For the text-containing cell, return its midpoint in (X, Y) coordinate format. 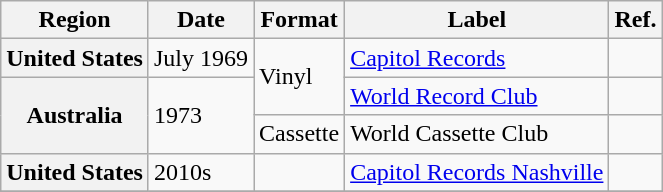
Cassette (300, 134)
Region (75, 20)
Ref. (636, 20)
1973 (200, 115)
2010s (200, 172)
Capitol Records (477, 58)
Label (477, 20)
July 1969 (200, 58)
Vinyl (300, 77)
Capitol Records Nashville (477, 172)
Australia (75, 115)
World Record Club (477, 96)
Format (300, 20)
World Cassette Club (477, 134)
Date (200, 20)
